Provide the (X, Y) coordinate of the cell's center where the given text is located.  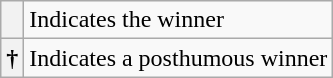
Indicates a posthumous winner (178, 58)
Indicates the winner (178, 20)
† (12, 58)
